Output the (x, y) coordinate of the center of the cell containing the given text.  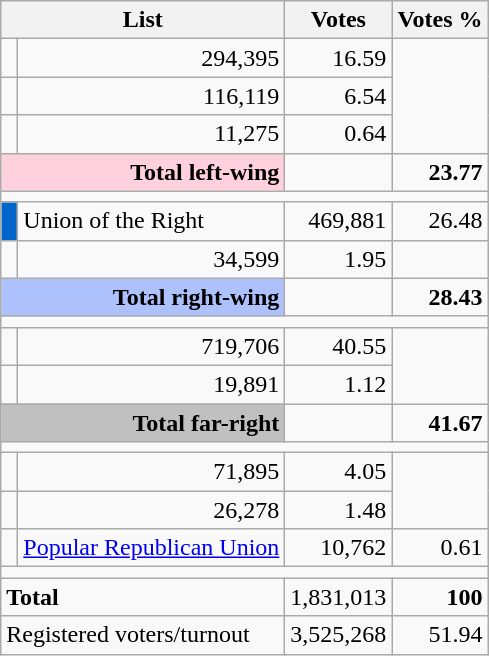
0.64 (338, 134)
19,891 (152, 384)
26.48 (440, 221)
294,395 (152, 58)
Total far-right (143, 423)
40.55 (338, 346)
Union of the Right (152, 221)
Total (143, 597)
28.43 (440, 297)
11,275 (152, 134)
26,278 (152, 510)
Registered voters/turnout (143, 635)
16.59 (338, 58)
3,525,268 (338, 635)
51.94 (440, 635)
34,599 (152, 259)
0.61 (440, 548)
116,119 (152, 96)
Votes (338, 20)
71,895 (152, 472)
Votes % (440, 20)
719,706 (152, 346)
100 (440, 597)
1.12 (338, 384)
Popular Republican Union (152, 548)
41.67 (440, 423)
1,831,013 (338, 597)
4.05 (338, 472)
6.54 (338, 96)
Total left-wing (143, 172)
469,881 (338, 221)
1.48 (338, 510)
List (143, 20)
10,762 (338, 548)
23.77 (440, 172)
1.95 (338, 259)
Total right-wing (143, 297)
